Detect which cell encompasses the target text, then output its (X, Y) center coordinate. 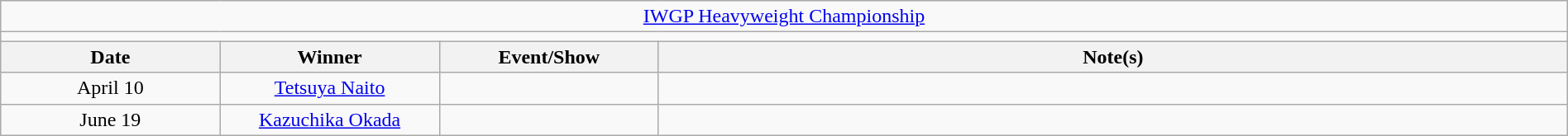
IWGP Heavyweight Championship (784, 16)
April 10 (111, 88)
Tetsuya Naito (329, 88)
June 19 (111, 120)
Event/Show (549, 57)
Winner (329, 57)
Date (111, 57)
Note(s) (1113, 57)
Kazuchika Okada (329, 120)
